Capture the cell that displays the provided text and extract its [X, Y] central coordinate. 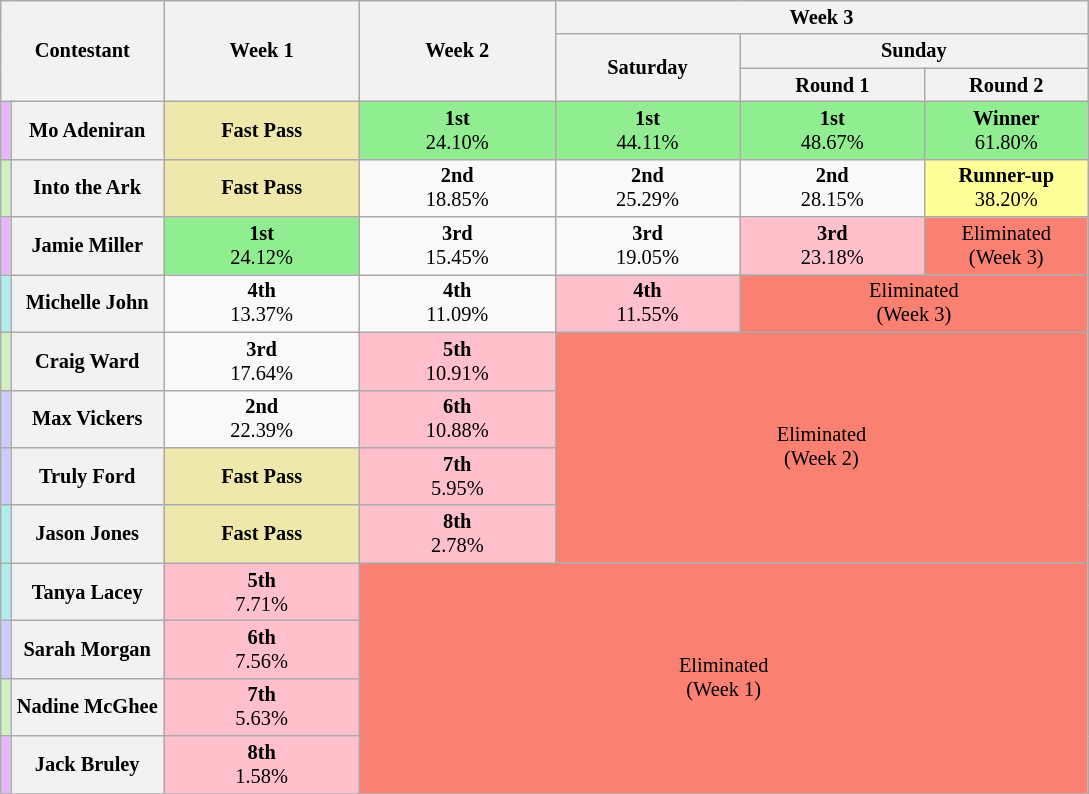
1st 48.67% [832, 130]
Saturday [648, 68]
8th 1.58% [262, 765]
Week 2 [457, 50]
2nd 22.39% [262, 419]
Sunday [914, 51]
Winner 61.80% [1006, 130]
1st 44.11% [648, 130]
5th 7.71% [262, 592]
6th 7.56% [262, 649]
Jason Jones [88, 534]
2nd 25.29% [648, 188]
Week 3 [822, 17]
Craig Ward [88, 361]
1st 24.12% [262, 246]
Max Vickers [88, 419]
3rd 23.18% [832, 246]
3rd 19.05% [648, 246]
Round 1 [832, 85]
Nadine McGhee [88, 707]
Eliminated(Week 1) [723, 678]
7th 5.63% [262, 707]
Jack Bruley [88, 765]
3rd 15.45% [457, 246]
5th 10.91% [457, 361]
Tanya Lacey [88, 592]
Eliminated(Week 2) [822, 448]
Contestant [82, 50]
2nd 28.15% [832, 188]
Week 1 [262, 50]
7th 5.95% [457, 476]
Into the Ark [88, 188]
8th 2.78% [457, 534]
Runner-up 38.20% [1006, 188]
Round 2 [1006, 85]
4th 13.37% [262, 303]
6th 10.88% [457, 419]
Truly Ford [88, 476]
Mo Adeniran [88, 130]
4th 11.55% [648, 303]
4th 11.09% [457, 303]
3rd 17.64% [262, 361]
Sarah Morgan [88, 649]
Jamie Miller [88, 246]
2nd 18.85% [457, 188]
1st 24.10% [457, 130]
Michelle John [88, 303]
